Search for the cell housing the specified text and yield its [X, Y] center coordinate. 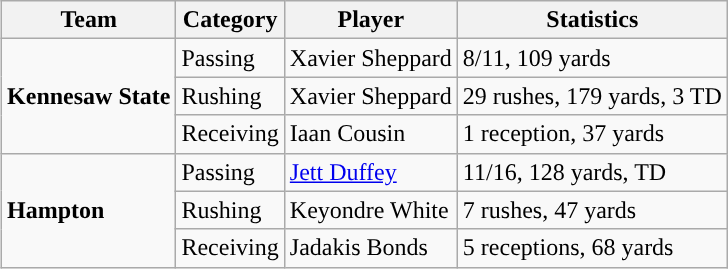
Category [230, 20]
Team [89, 20]
5 receptions, 68 yards [592, 248]
Iaan Cousin [370, 134]
Hampton [89, 210]
Jett Duffey [370, 172]
Player [370, 20]
7 rushes, 47 yards [592, 210]
8/11, 109 yards [592, 58]
Keyondre White [370, 210]
11/16, 128 yards, TD [592, 172]
Statistics [592, 20]
1 reception, 37 yards [592, 134]
Kennesaw State [89, 96]
Jadakis Bonds [370, 248]
29 rushes, 179 yards, 3 TD [592, 96]
